Pinpoint the cell where the given text exists, returning its (X, Y) midpoint coordinate. 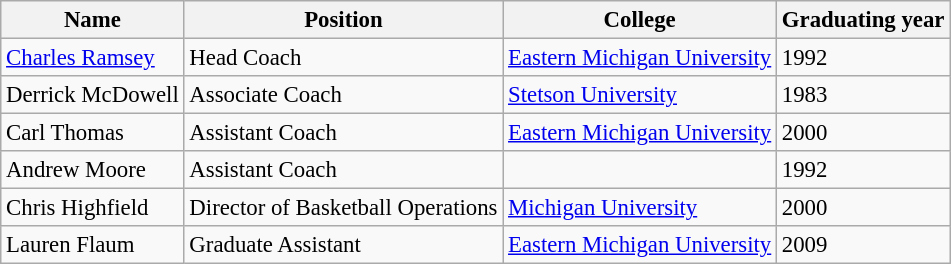
Carl Thomas (92, 133)
Associate Coach (344, 95)
Stetson University (640, 95)
Graduate Assistant (344, 245)
2009 (864, 245)
Position (344, 20)
College (640, 20)
Chris Highfield (92, 208)
Derrick McDowell (92, 95)
Andrew Moore (92, 170)
Graduating year (864, 20)
Head Coach (344, 58)
Charles Ramsey (92, 58)
Lauren Flaum (92, 245)
Director of Basketball Operations (344, 208)
Name (92, 20)
1983 (864, 95)
Michigan University (640, 208)
